Return (x, y) of the center of cell containing provided text 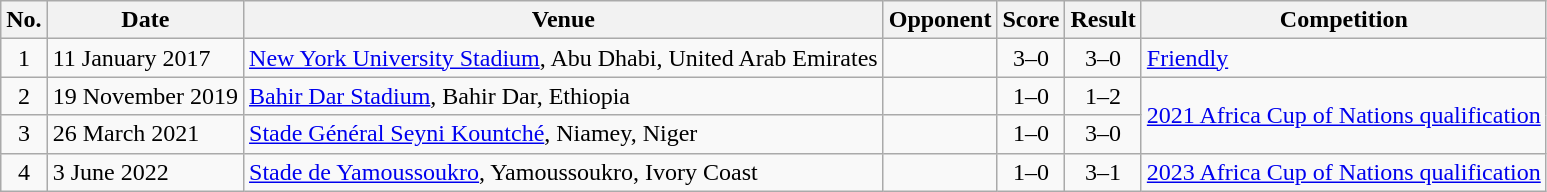
1 (24, 58)
No. (24, 20)
2023 Africa Cup of Nations qualification (1344, 172)
Result (1103, 20)
2021 Africa Cup of Nations qualification (1344, 115)
Score (1031, 20)
Stade de Yamoussoukro, Yamoussoukro, Ivory Coast (564, 172)
11 January 2017 (145, 58)
2 (24, 96)
1–2 (1103, 96)
Bahir Dar Stadium, Bahir Dar, Ethiopia (564, 96)
Friendly (1344, 58)
Competition (1344, 20)
Opponent (940, 20)
3–1 (1103, 172)
Stade Général Seyni Kountché, Niamey, Niger (564, 134)
26 March 2021 (145, 134)
New York University Stadium, Abu Dhabi, United Arab Emirates (564, 58)
Venue (564, 20)
19 November 2019 (145, 96)
4 (24, 172)
3 June 2022 (145, 172)
Date (145, 20)
3 (24, 134)
